Find where the given text appears and provide that cell's center as [x, y] coordinate. 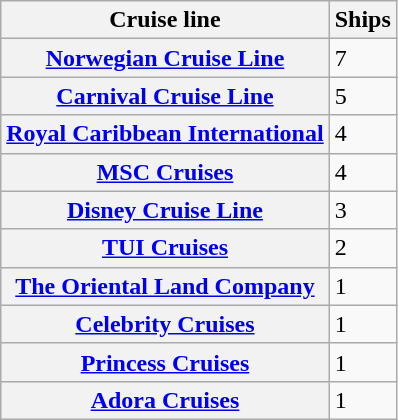
Disney Cruise Line [165, 210]
Carnival Cruise Line [165, 96]
2 [362, 248]
7 [362, 58]
Celebrity Cruises [165, 324]
Princess Cruises [165, 362]
3 [362, 210]
Cruise line [165, 20]
5 [362, 96]
Royal Caribbean International [165, 134]
Norwegian Cruise Line [165, 58]
Adora Cruises [165, 400]
The Oriental Land Company [165, 286]
TUI Cruises [165, 248]
Ships [362, 20]
MSC Cruises [165, 172]
